Return [X, Y] of the center of cell containing provided text 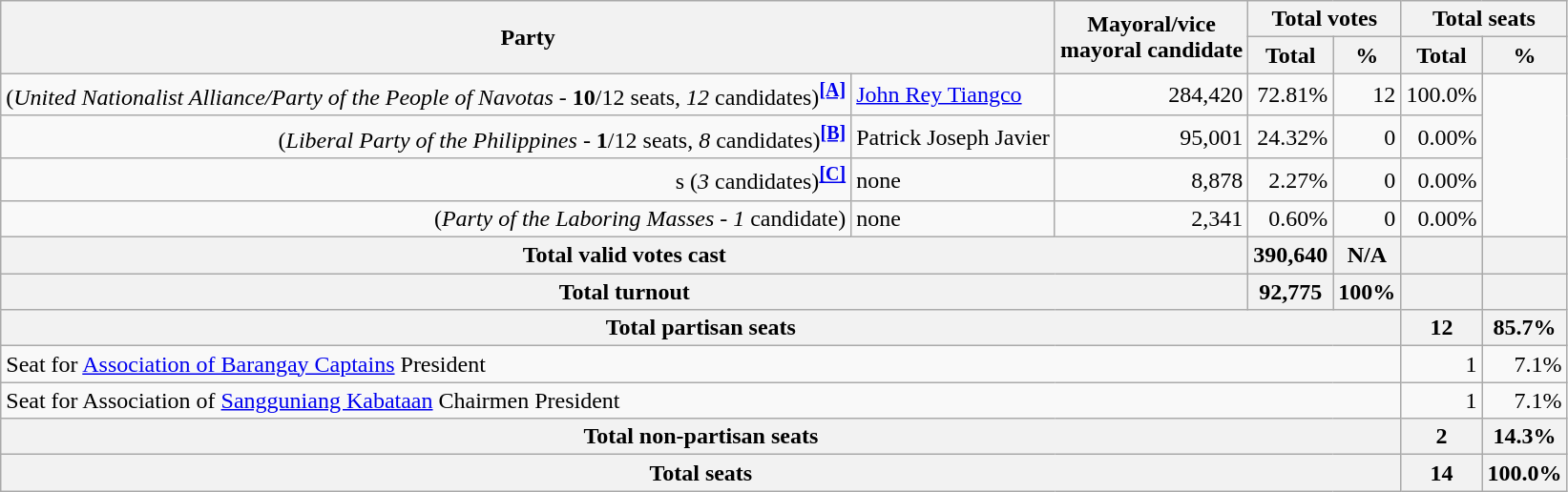
Party [529, 37]
24.32% [1290, 137]
(Party of the Laboring Masses - 1 candidate) [426, 219]
John Rey Tiangco [953, 95]
92,775 [1290, 292]
Seat for Association of Sangguniang Kabataan Chairmen President [700, 400]
2.27% [1290, 179]
95,001 [1151, 137]
2,341 [1151, 219]
100% [1367, 292]
72.81% [1290, 95]
s (3 candidates)[C] [426, 179]
14.3% [1525, 437]
0.60% [1290, 219]
85.7% [1525, 328]
390,640 [1290, 256]
(Liberal Party of the Philippines - 1/12 seats, 8 candidates)[B] [426, 137]
Mayoral/vicemayoral candidate [1151, 37]
Total turnout [624, 292]
Total non-partisan seats [700, 437]
14 [1441, 473]
Patrick Joseph Javier [953, 137]
Total valid votes cast [624, 256]
8,878 [1151, 179]
(United Nationalist Alliance/Party of the People of Navotas - 10/12 seats, 12 candidates)[A] [426, 95]
Total partisan seats [700, 328]
2 [1441, 437]
284,420 [1151, 95]
Total votes [1325, 19]
Seat for Association of Barangay Captains President [700, 364]
N/A [1367, 256]
